Output the [x, y] coordinate of the center of the cell containing the given text.  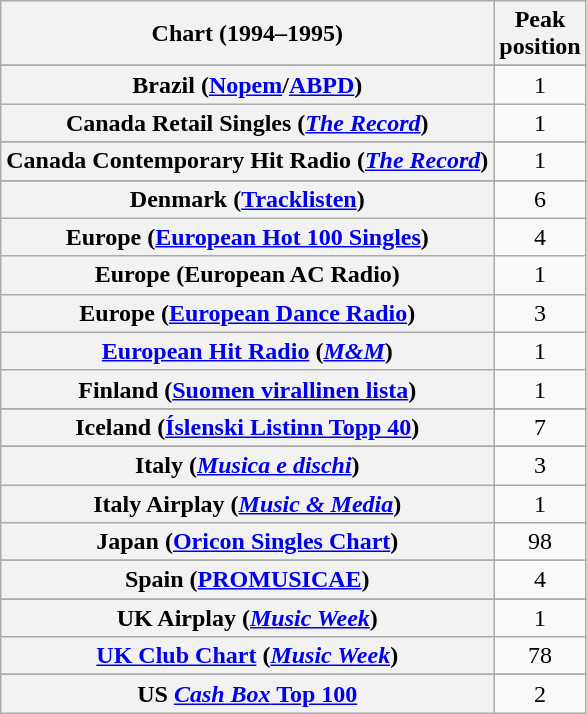
Peakposition [540, 34]
UK Club Chart (Music Week) [248, 656]
Italy Airplay (Music & Media) [248, 503]
98 [540, 542]
Iceland (Íslenski Listinn Topp 40) [248, 427]
Canada Contemporary Hit Radio (The Record) [248, 161]
Chart (1994–1995) [248, 34]
Italy (Musica e dischi) [248, 465]
UK Airplay (Music Week) [248, 618]
European Hit Radio (M&M) [248, 351]
Europe (European Dance Radio) [248, 313]
Japan (Oricon Singles Chart) [248, 542]
Spain (PROMUSICAE) [248, 580]
Finland (Suomen virallinen lista) [248, 389]
2 [540, 694]
Canada Retail Singles (The Record) [248, 123]
7 [540, 427]
Europe (European AC Radio) [248, 275]
Denmark (Tracklisten) [248, 199]
78 [540, 656]
6 [540, 199]
Europe (European Hot 100 Singles) [248, 237]
Brazil (Nopem/ABPD) [248, 85]
US Cash Box Top 100 [248, 694]
